Pinpoint the cell where the given text exists, returning its [x, y] midpoint coordinate. 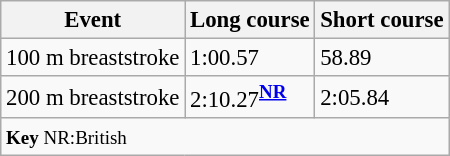
2:05.84 [382, 97]
1:00.57 [250, 58]
200 m breaststroke [93, 97]
Short course [382, 20]
2:10.27NR [250, 97]
100 m breaststroke [93, 58]
Event [93, 20]
Long course [250, 20]
58.89 [382, 58]
Key NR:British [225, 137]
